Scan for the cell matching the given text and deliver its (X, Y) coordinate at center. 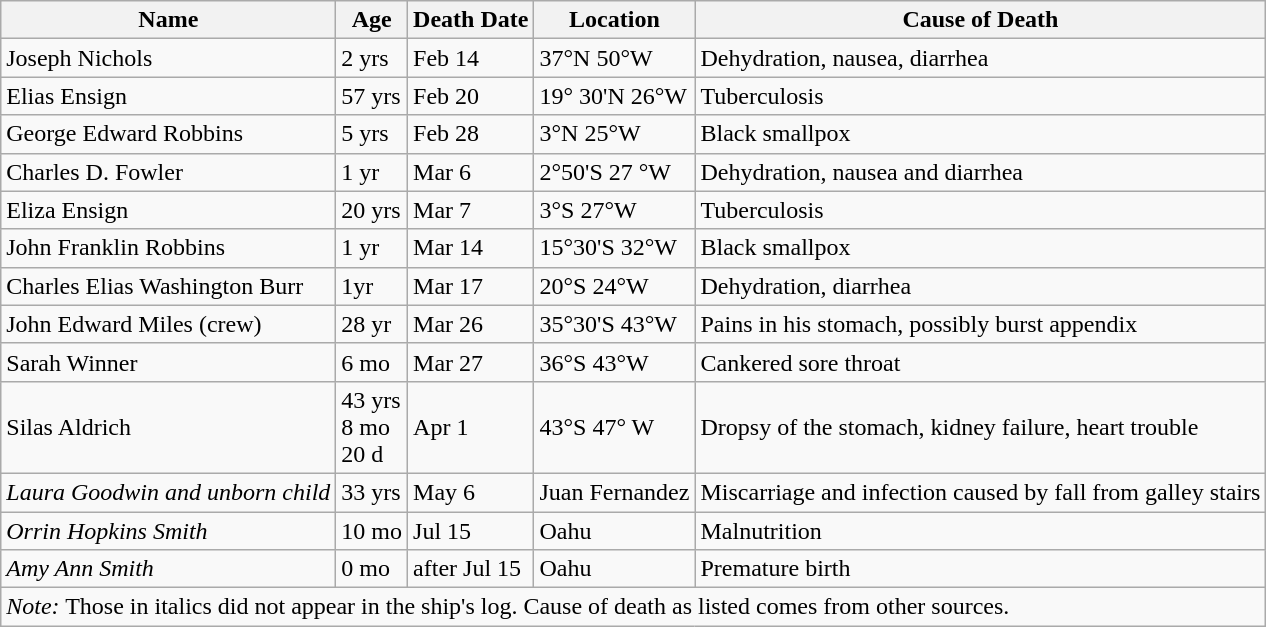
Feb 20 (471, 96)
Juan Fernandez (614, 492)
36°S 43°W (614, 362)
Pains in his stomach, possibly burst appendix (980, 324)
Joseph Nichols (168, 58)
2 yrs (372, 58)
Jul 15 (471, 531)
Laura Goodwin and unborn child (168, 492)
Feb 28 (471, 134)
Dehydration, nausea, diarrhea (980, 58)
Miscarriage and infection caused by fall from galley stairs (980, 492)
43°S 47° W (614, 427)
Mar 27 (471, 362)
May 6 (471, 492)
Apr 1 (471, 427)
Amy Ann Smith (168, 569)
Location (614, 20)
2°50'S 27 °W (614, 172)
33 yrs (372, 492)
Feb 14 (471, 58)
George Edward Robbins (168, 134)
6 mo (372, 362)
John Franklin Robbins (168, 248)
Age (372, 20)
3°N 25°W (614, 134)
Mar 26 (471, 324)
1yr (372, 286)
37°N 50°W (614, 58)
Dropsy of the stomach, kidney failure, heart trouble (980, 427)
Sarah Winner (168, 362)
Eliza Ensign (168, 210)
Premature birth (980, 569)
after Jul 15 (471, 569)
Mar 7 (471, 210)
Mar 6 (471, 172)
Mar 17 (471, 286)
Dehydration, nausea and diarrhea (980, 172)
28 yr (372, 324)
3°S 27°W (614, 210)
19° 30'N 26°W (614, 96)
John Edward Miles (crew) (168, 324)
20 yrs (372, 210)
Mar 14 (471, 248)
Note: Those in italics did not appear in the ship's log. Cause of death as listed comes from other sources. (634, 607)
Elias Ensign (168, 96)
Cause of Death (980, 20)
Cankered sore throat (980, 362)
10 mo (372, 531)
Silas Aldrich (168, 427)
Charles Elias Washington Burr (168, 286)
Malnutrition (980, 531)
43 yrs8 mo20 d (372, 427)
Death Date (471, 20)
Orrin Hopkins Smith (168, 531)
Charles D. Fowler (168, 172)
15°30'S 32°W (614, 248)
Dehydration, diarrhea (980, 286)
0 mo (372, 569)
20°S 24°W (614, 286)
57 yrs (372, 96)
35°30'S 43°W (614, 324)
Name (168, 20)
5 yrs (372, 134)
